For the text-containing cell, return its midpoint in (x, y) coordinate format. 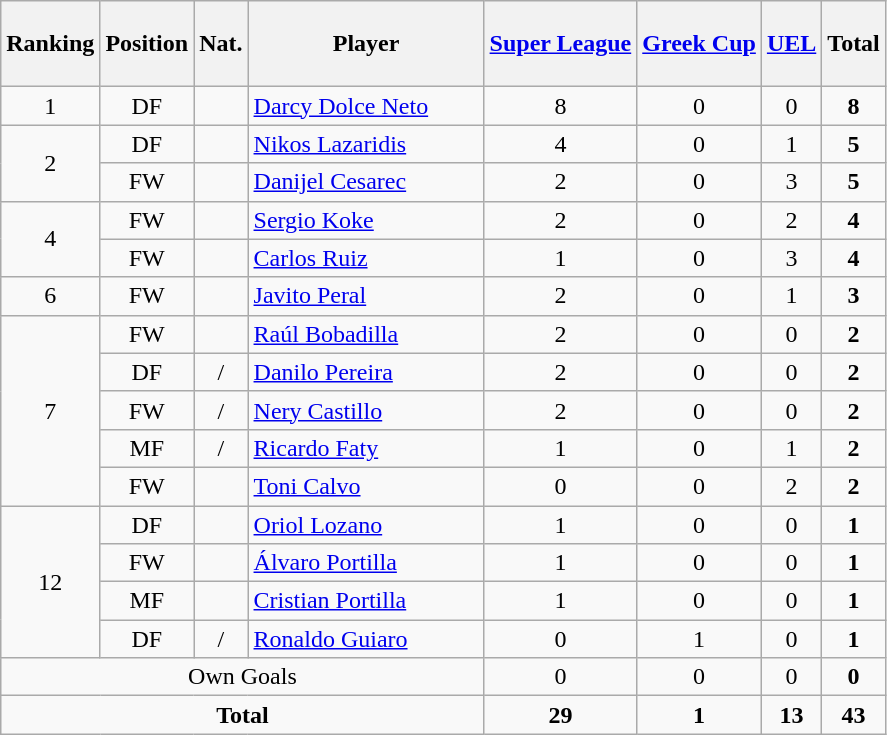
29 (560, 715)
Álvaro Portilla (366, 563)
Nery Castillo (366, 410)
Own Goals (242, 677)
Ranking (50, 44)
Ricardo Faty (366, 448)
Nikos Lazaridis (366, 144)
Javito Peral (366, 296)
Carlos Ruiz (366, 258)
13 (791, 715)
6 (50, 296)
Darcy Dolce Neto (366, 106)
Cristian Portilla (366, 601)
Position (147, 44)
Ronaldo Guiaro (366, 639)
12 (50, 582)
Oriol Lozano (366, 525)
UEL (791, 44)
43 (854, 715)
Super League (560, 44)
Sergio Koke (366, 220)
Danijel Cesarec (366, 182)
Greek Cup (700, 44)
Raúl Bobadilla (366, 334)
Player (366, 44)
7 (50, 410)
Nat. (221, 44)
Danilo Pereira (366, 372)
Toni Calvo (366, 486)
